From the cell containing the given text, extract its center point as [x, y] coordinate. 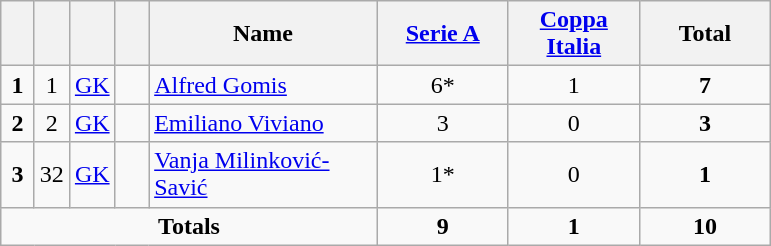
Total [704, 34]
Alfred Gomis [264, 85]
Vanja Milinković-Savić [264, 174]
Totals [189, 226]
Serie A [442, 34]
Coppa Italia [574, 34]
32 [52, 174]
Name [264, 34]
10 [704, 226]
Emiliano Viviano [264, 123]
7 [704, 85]
9 [442, 226]
1* [442, 174]
6* [442, 85]
